Provide the [X, Y] coordinate of the cell's center where the given text is located.  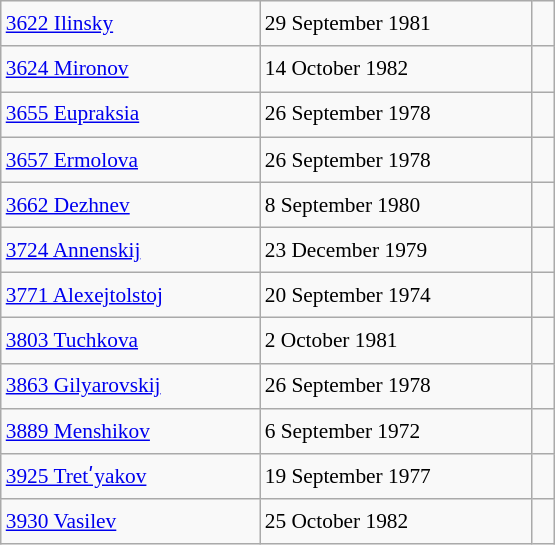
3662 Dezhnev [130, 204]
2 October 1981 [396, 340]
3930 Vasilev [130, 522]
3925 Tretʹyakov [130, 476]
3657 Ermolova [130, 160]
19 September 1977 [396, 476]
3863 Gilyarovskij [130, 386]
14 October 1982 [396, 68]
3889 Menshikov [130, 430]
8 September 1980 [396, 204]
3655 Eupraksia [130, 114]
3622 Ilinsky [130, 24]
3803 Tuchkova [130, 340]
25 October 1982 [396, 522]
3724 Annenskij [130, 250]
6 September 1972 [396, 430]
3624 Mironov [130, 68]
23 December 1979 [396, 250]
3771 Alexejtolstoj [130, 296]
29 September 1981 [396, 24]
20 September 1974 [396, 296]
